Capture the cell that displays the provided text and extract its (x, y) central coordinate. 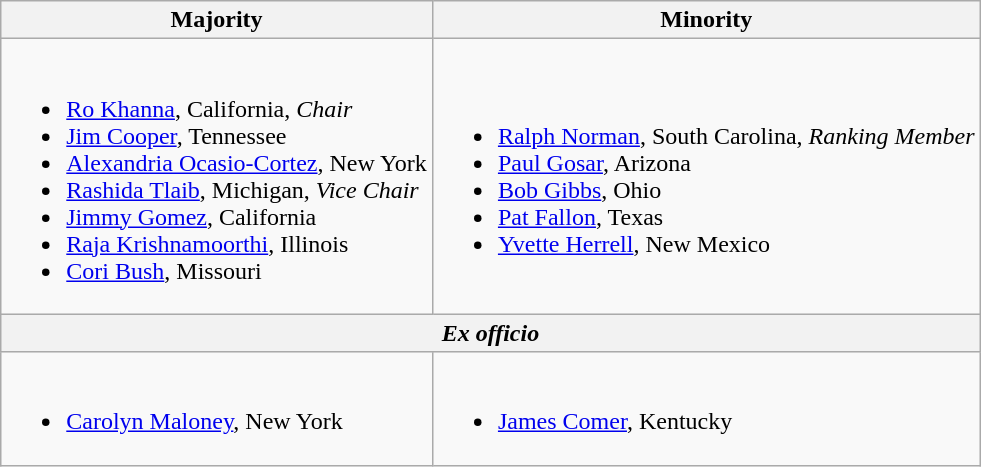
James Comer, Kentucky (706, 408)
Minority (706, 20)
Carolyn Maloney, New York (217, 408)
Ralph Norman, South Carolina, Ranking MemberPaul Gosar, ArizonaBob Gibbs, OhioPat Fallon, TexasYvette Herrell, New Mexico (706, 176)
Majority (217, 20)
Ex officio (490, 333)
